Search for the cell housing the specified text and yield its [x, y] center coordinate. 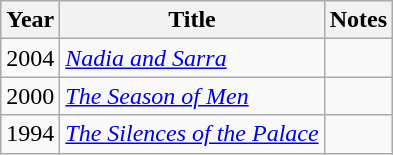
Title [192, 20]
2004 [30, 58]
Year [30, 20]
Nadia and Sarra [192, 58]
2000 [30, 96]
Notes [358, 20]
The Silences of the Palace [192, 134]
1994 [30, 134]
The Season of Men [192, 96]
